Find where the given text appears and provide that cell's center as (x, y) coordinate. 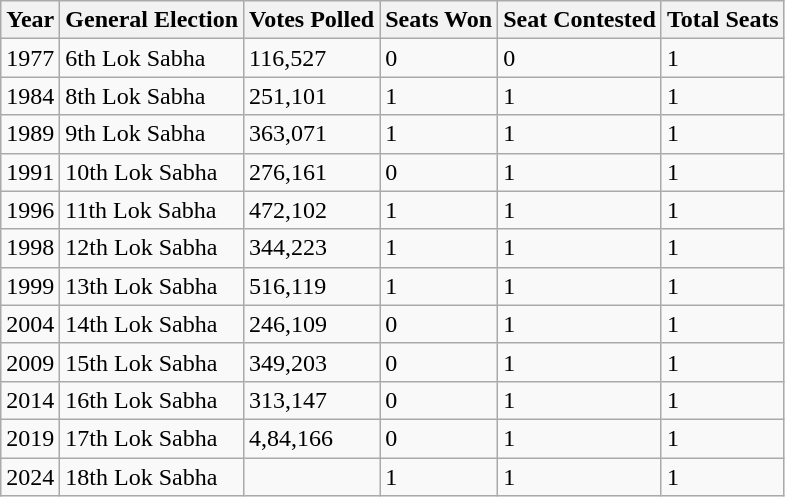
15th Lok Sabha (152, 362)
14th Lok Sabha (152, 324)
17th Lok Sabha (152, 438)
12th Lok Sabha (152, 248)
Seats Won (439, 20)
2009 (30, 362)
313,147 (312, 400)
Votes Polled (312, 20)
1989 (30, 134)
Seat Contested (580, 20)
General Election (152, 20)
18th Lok Sabha (152, 477)
10th Lok Sabha (152, 172)
13th Lok Sabha (152, 286)
246,109 (312, 324)
8th Lok Sabha (152, 96)
472,102 (312, 210)
363,071 (312, 134)
2024 (30, 477)
2004 (30, 324)
1999 (30, 286)
6th Lok Sabha (152, 58)
4,84,166 (312, 438)
1984 (30, 96)
16th Lok Sabha (152, 400)
276,161 (312, 172)
116,527 (312, 58)
1977 (30, 58)
11th Lok Sabha (152, 210)
Year (30, 20)
251,101 (312, 96)
349,203 (312, 362)
2014 (30, 400)
516,119 (312, 286)
9th Lok Sabha (152, 134)
2019 (30, 438)
1991 (30, 172)
Total Seats (722, 20)
1998 (30, 248)
344,223 (312, 248)
1996 (30, 210)
